Scan for the cell matching the given text and deliver its [X, Y] coordinate at center. 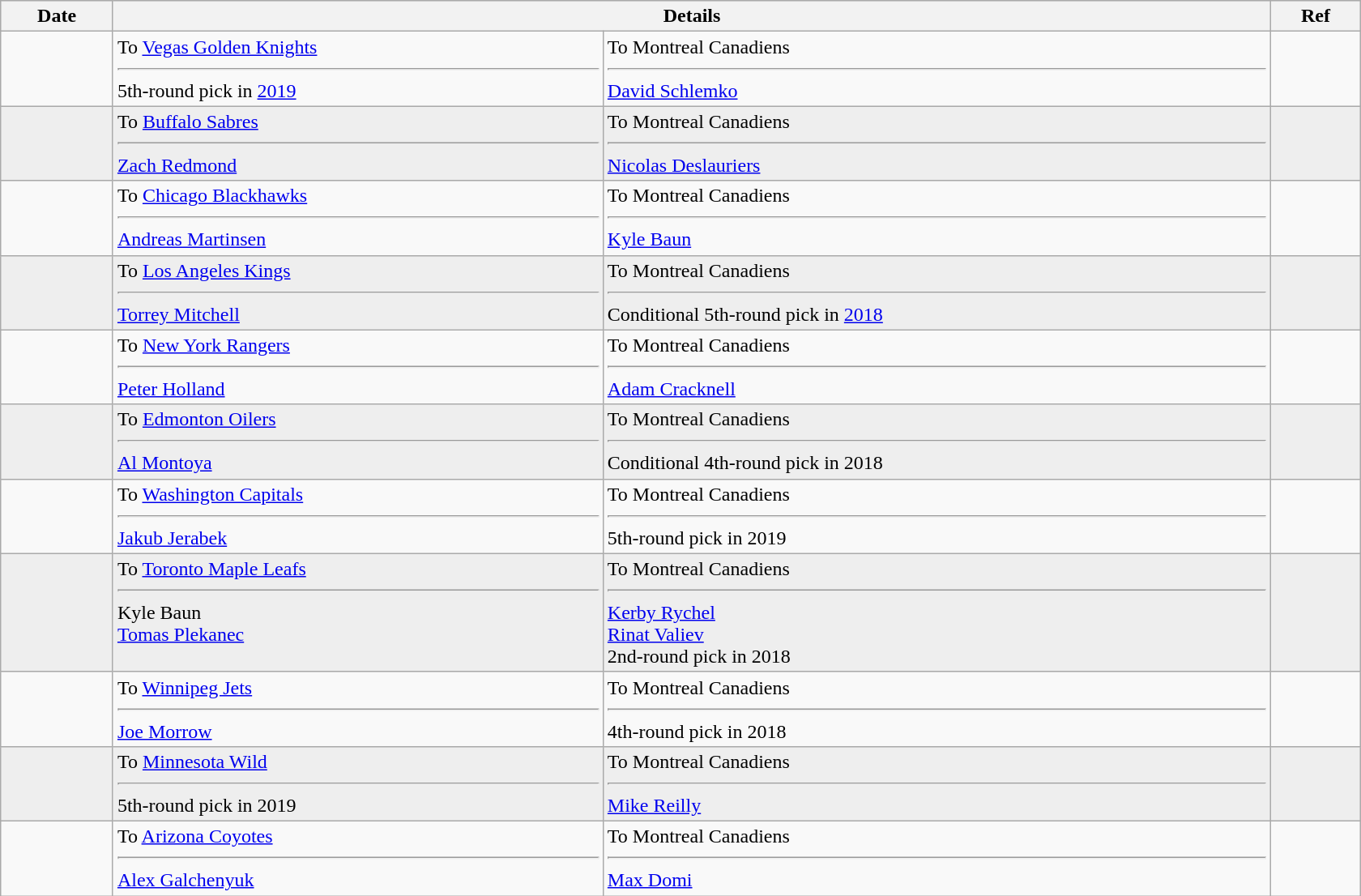
To Chicago BlackhawksAndreas Martinsen [358, 218]
To Winnipeg JetsJoe Morrow [358, 709]
Details [692, 16]
To Montreal CanadiensConditional 5th-round pick in 2018 [936, 292]
To Montreal Canadiens5th-round pick in 2019 [936, 516]
To Montreal CanadiensMax Domi [936, 858]
To Toronto Maple LeafsKyle BaunTomas Plekanec [358, 612]
To Montreal CanadiensNicolas Deslauriers [936, 143]
To Montreal CanadiensKyle Baun [936, 218]
Date [57, 16]
Ref [1316, 16]
To Minnesota Wild5th-round pick in 2019 [358, 783]
To Los Angeles KingsTorrey Mitchell [358, 292]
To Montreal CanadiensDavid Schlemko [936, 69]
To Montreal CanadiensConditional 4th-round pick in 2018 [936, 442]
To Washington CapitalsJakub Jerabek [358, 516]
To New York RangersPeter Holland [358, 367]
To Montreal CanadiensKerby RychelRinat Valiev2nd-round pick in 2018 [936, 612]
To Montreal CanadiensMike Reilly [936, 783]
To Arizona CoyotesAlex Galchenyuk [358, 858]
To Montreal Canadiens4th-round pick in 2018 [936, 709]
To Buffalo SabresZach Redmond [358, 143]
To Vegas Golden Knights5th-round pick in 2019 [358, 69]
To Edmonton OilersAl Montoya [358, 442]
To Montreal CanadiensAdam Cracknell [936, 367]
